From the cell containing the given text, extract its center point as (X, Y) coordinate. 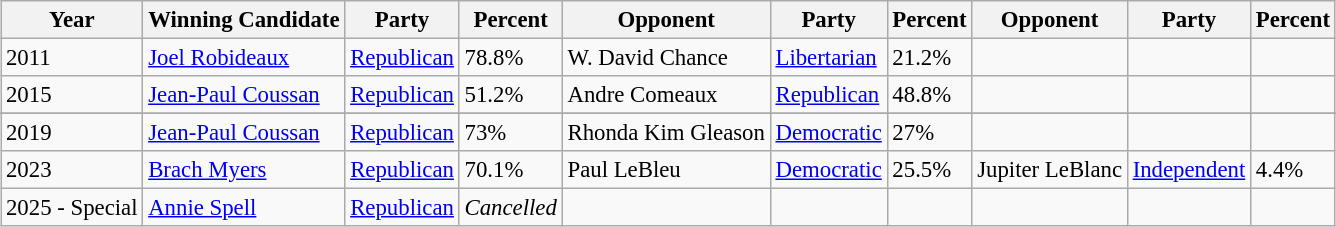
27% (930, 133)
Winning Candidate (244, 20)
70.1% (510, 170)
73% (510, 133)
48.8% (930, 95)
Cancelled (510, 208)
25.5% (930, 170)
Brach Myers (244, 170)
2025 - Special (72, 208)
2023 (72, 170)
Libertarian (828, 57)
Rhonda Kim Gleason (666, 133)
Year (72, 20)
2011 (72, 57)
21.2% (930, 57)
2019 (72, 133)
W. David Chance (666, 57)
Independent (1188, 170)
Annie Spell (244, 208)
Paul LeBleu (666, 170)
Jupiter LeBlanc (1050, 170)
Andre Comeaux (666, 95)
4.4% (1294, 170)
78.8% (510, 57)
51.2% (510, 95)
Joel Robideaux (244, 57)
2015 (72, 95)
